Detect which cell encompasses the target text, then output its [x, y] center coordinate. 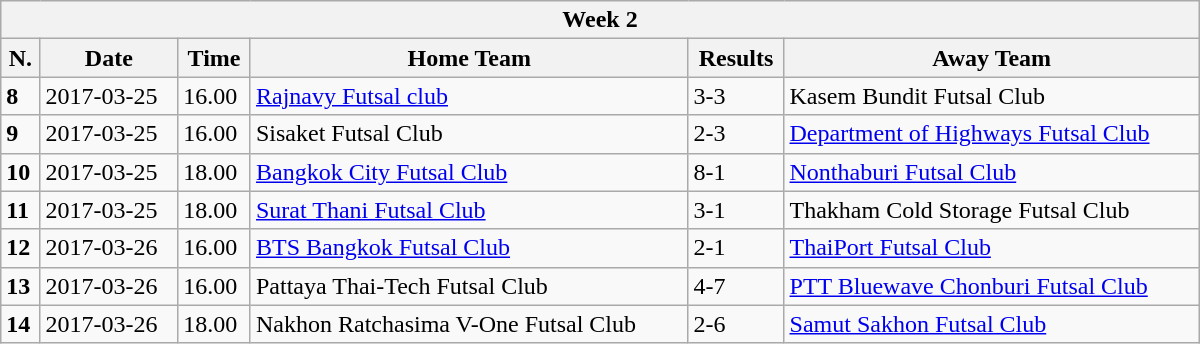
14 [20, 324]
8 [20, 96]
Time [214, 58]
8-1 [736, 172]
Home Team [469, 58]
BTS Bangkok Futsal Club [469, 248]
13 [20, 286]
Samut Sakhon Futsal Club [992, 324]
Pattaya Thai-Tech Futsal Club [469, 286]
Bangkok City Futsal Club [469, 172]
Week 2 [600, 20]
Department of Highways Futsal Club [992, 134]
Rajnavy Futsal club [469, 96]
ThaiPort Futsal Club [992, 248]
PTT Bluewave Chonburi Futsal Club [992, 286]
Results [736, 58]
11 [20, 210]
2-6 [736, 324]
Kasem Bundit Futsal Club [992, 96]
Nonthaburi Futsal Club [992, 172]
Away Team [992, 58]
3-3 [736, 96]
9 [20, 134]
N. [20, 58]
12 [20, 248]
2-3 [736, 134]
Surat Thani Futsal Club [469, 210]
Thakham Cold Storage Futsal Club [992, 210]
Sisaket Futsal Club [469, 134]
Date [109, 58]
2-1 [736, 248]
10 [20, 172]
3-1 [736, 210]
Nakhon Ratchasima V-One Futsal Club [469, 324]
4-7 [736, 286]
